Locate the cell with the specified text and output its (x, y) center coordinate. 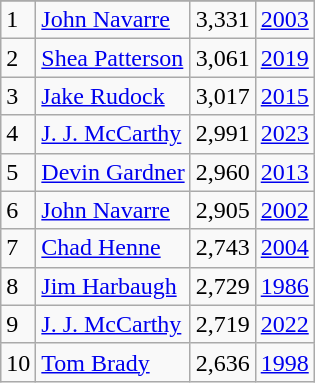
8 (18, 286)
1986 (284, 286)
2022 (284, 324)
3,331 (222, 20)
2,729 (222, 286)
2019 (284, 58)
2 (18, 58)
2013 (284, 172)
2023 (284, 134)
2003 (284, 20)
3 (18, 96)
Shea Patterson (113, 58)
5 (18, 172)
6 (18, 210)
3,017 (222, 96)
9 (18, 324)
2,719 (222, 324)
4 (18, 134)
10 (18, 362)
Devin Gardner (113, 172)
2002 (284, 210)
2,991 (222, 134)
2004 (284, 248)
1 (18, 20)
Jim Harbaugh (113, 286)
2,905 (222, 210)
1998 (284, 362)
Tom Brady (113, 362)
2,743 (222, 248)
2,636 (222, 362)
3,061 (222, 58)
Jake Rudock (113, 96)
2015 (284, 96)
2,960 (222, 172)
Chad Henne (113, 248)
7 (18, 248)
